Search for the cell housing the specified text and yield its [x, y] center coordinate. 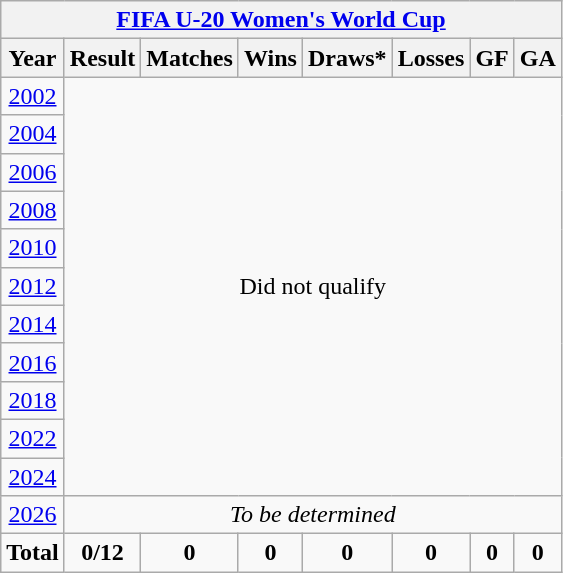
2004 [33, 134]
Total [33, 553]
GA [538, 58]
Draws* [347, 58]
Losses [431, 58]
To be determined [312, 515]
Matches [190, 58]
GF [492, 58]
2022 [33, 438]
2002 [33, 96]
Result [102, 58]
2018 [33, 400]
Wins [270, 58]
2024 [33, 477]
Year [33, 58]
Did not qualify [312, 286]
2014 [33, 324]
FIFA U-20 Women's World Cup [282, 20]
2026 [33, 515]
2006 [33, 172]
2016 [33, 362]
2012 [33, 286]
2010 [33, 248]
2008 [33, 210]
0/12 [102, 553]
